Pinpoint the cell where the given text exists, returning its [X, Y] midpoint coordinate. 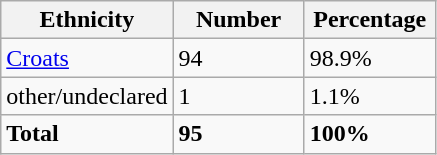
98.9% [370, 58]
100% [370, 134]
1.1% [370, 96]
Percentage [370, 20]
Croats [87, 58]
1 [238, 96]
94 [238, 58]
Total [87, 134]
Number [238, 20]
other/undeclared [87, 96]
95 [238, 134]
Ethnicity [87, 20]
